For the text-containing cell, return its midpoint in (X, Y) coordinate format. 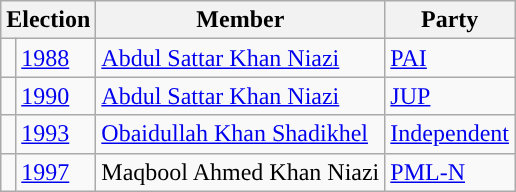
Election (48, 20)
1997 (56, 172)
PML-N (450, 172)
JUP (450, 96)
1990 (56, 96)
1988 (56, 58)
Member (240, 20)
Party (450, 20)
Maqbool Ahmed Khan Niazi (240, 172)
Obaidullah Khan Shadikhel (240, 134)
Independent (450, 134)
1993 (56, 134)
PAI (450, 58)
